Capture the cell that displays the provided text and extract its (x, y) central coordinate. 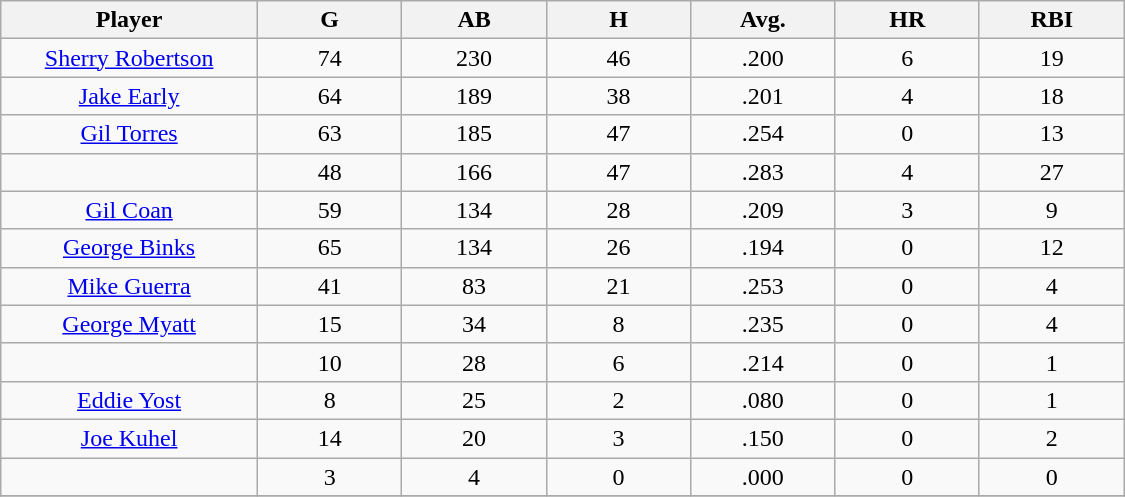
230 (474, 58)
189 (474, 96)
19 (1052, 58)
38 (618, 96)
Player (130, 20)
185 (474, 134)
166 (474, 172)
41 (329, 286)
HR (907, 20)
.235 (763, 324)
25 (474, 400)
Jake Early (130, 96)
.209 (763, 210)
AB (474, 20)
George Binks (130, 248)
74 (329, 58)
.200 (763, 58)
59 (329, 210)
Gil Torres (130, 134)
18 (1052, 96)
.283 (763, 172)
.201 (763, 96)
63 (329, 134)
Mike Guerra (130, 286)
H (618, 20)
48 (329, 172)
65 (329, 248)
10 (329, 362)
Eddie Yost (130, 400)
.080 (763, 400)
RBI (1052, 20)
21 (618, 286)
64 (329, 96)
Avg. (763, 20)
.150 (763, 438)
Gil Coan (130, 210)
14 (329, 438)
G (329, 20)
34 (474, 324)
Joe Kuhel (130, 438)
27 (1052, 172)
.000 (763, 477)
13 (1052, 134)
Sherry Robertson (130, 58)
83 (474, 286)
20 (474, 438)
26 (618, 248)
.253 (763, 286)
George Myatt (130, 324)
46 (618, 58)
.194 (763, 248)
.254 (763, 134)
15 (329, 324)
.214 (763, 362)
12 (1052, 248)
9 (1052, 210)
